Scan for the cell matching the given text and deliver its [X, Y] coordinate at center. 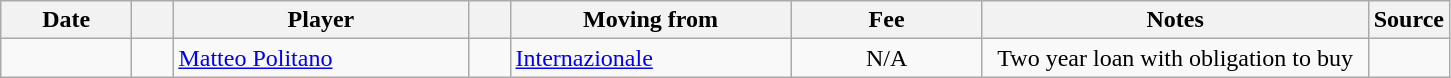
N/A [886, 58]
Internazionale [650, 58]
Notes [1175, 20]
Fee [886, 20]
Player [321, 20]
Source [1408, 20]
Matteo Politano [321, 58]
Two year loan with obligation to buy [1175, 58]
Date [66, 20]
Moving from [650, 20]
